Locate the cell with the specified text and output its [x, y] center coordinate. 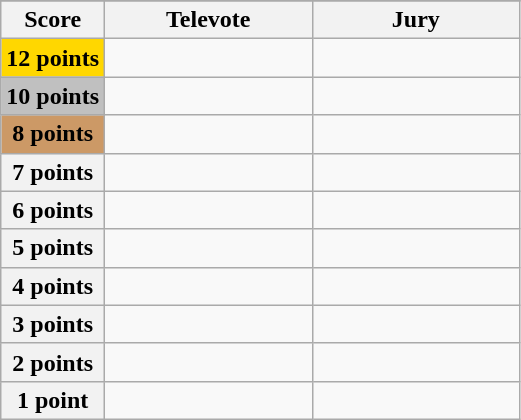
3 points [53, 324]
12 points [53, 58]
Jury [416, 20]
Televote [209, 20]
6 points [53, 210]
Score [53, 20]
1 point [53, 400]
8 points [53, 134]
7 points [53, 172]
2 points [53, 362]
5 points [53, 248]
4 points [53, 286]
10 points [53, 96]
